Pinpoint the cell where the given text exists, returning its [X, Y] midpoint coordinate. 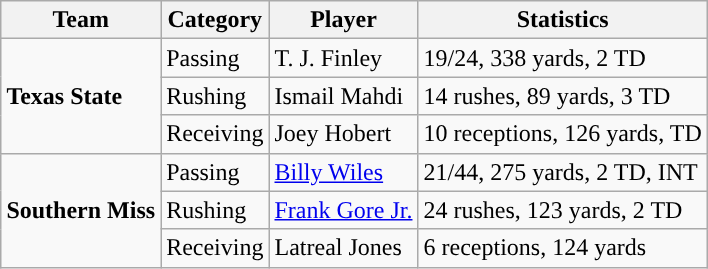
21/44, 275 yards, 2 TD, INT [562, 172]
10 receptions, 126 yards, TD [562, 134]
Latreal Jones [344, 248]
Category [215, 20]
14 rushes, 89 yards, 3 TD [562, 96]
Billy Wiles [344, 172]
19/24, 338 yards, 2 TD [562, 58]
Texas State [81, 96]
6 receptions, 124 yards [562, 248]
Joey Hobert [344, 134]
T. J. Finley [344, 58]
Frank Gore Jr. [344, 210]
Ismail Mahdi [344, 96]
Statistics [562, 20]
Team [81, 20]
Southern Miss [81, 210]
Player [344, 20]
24 rushes, 123 yards, 2 TD [562, 210]
